Return the (x, y) coordinate for the center point of the cell that contains the specified text.  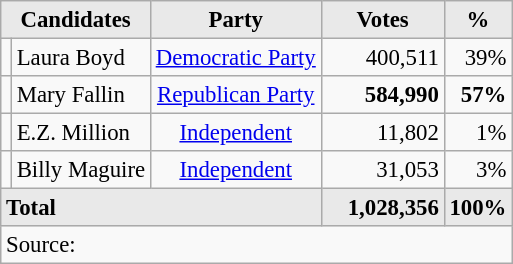
31,053 (382, 170)
57% (478, 95)
Democratic Party (236, 58)
E.Z. Million (80, 133)
11,802 (382, 133)
100% (478, 208)
Votes (382, 20)
Billy Maguire (80, 170)
Party (236, 20)
3% (478, 170)
1% (478, 133)
Source: (256, 245)
Total (161, 208)
1,028,356 (382, 208)
Candidates (76, 20)
Republican Party (236, 95)
% (478, 20)
39% (478, 58)
Laura Boyd (80, 58)
Mary Fallin (80, 95)
584,990 (382, 95)
400,511 (382, 58)
